Locate the cell with the specified text and output its [X, Y] center coordinate. 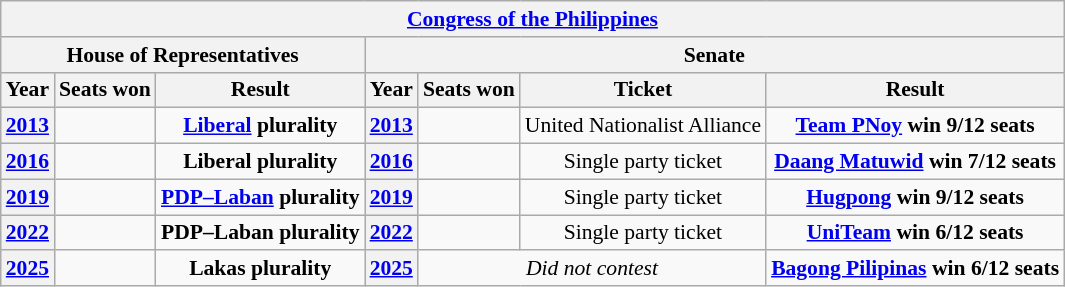
Daang Matuwid win 7/12 seats [915, 162]
Bagong Pilipinas win 6/12 seats [915, 269]
Congress of the Philippines [532, 19]
Hugpong win 9/12 seats [915, 197]
Senate [715, 55]
Did not contest [592, 269]
Ticket [643, 90]
Lakas plurality [260, 269]
United Nationalist Alliance [643, 126]
Team PNoy win 9/12 seats [915, 126]
UniTeam win 6/12 seats [915, 233]
House of Representatives [183, 55]
